Return the [X, Y] coordinate for the center point of the cell that contains the specified text.  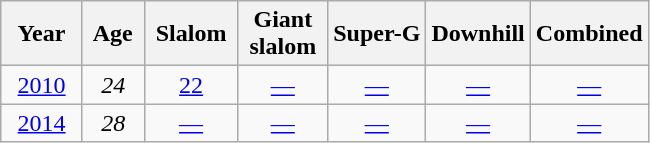
Super-G [377, 34]
2014 [42, 123]
28 [113, 123]
22 [191, 85]
2010 [42, 85]
Combined [589, 34]
Slalom [191, 34]
Year [42, 34]
Giant slalom [283, 34]
Downhill [478, 34]
24 [113, 85]
Age [113, 34]
